Identify which cell holds the provided text, then report its (x, y) central coordinate. 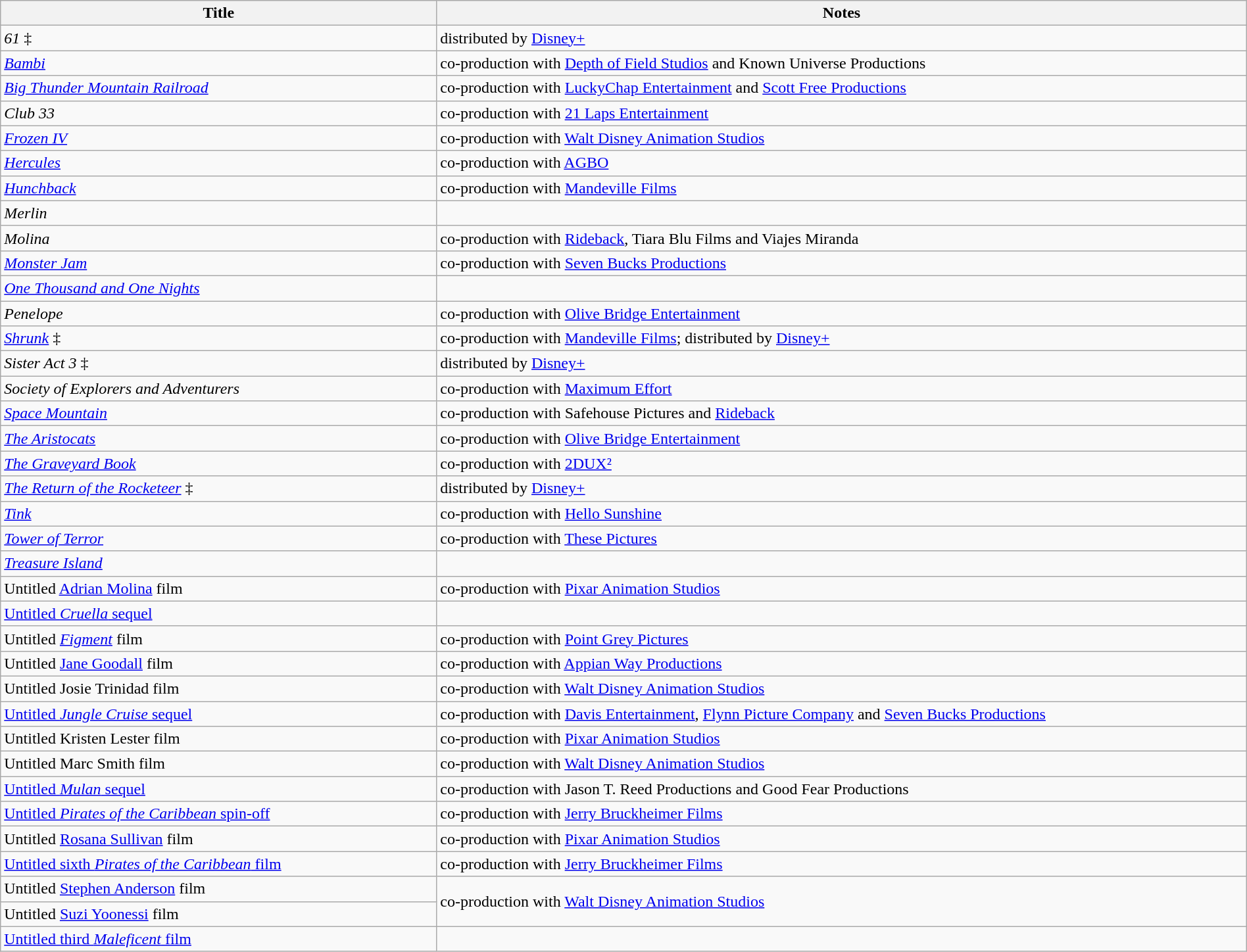
Untitled Rosana Sullivan film (218, 839)
Merlin (218, 213)
Society of Explorers and Adventurers (218, 389)
Untitled Marc Smith film (218, 764)
The Graveyard Book (218, 464)
Tower of Terror (218, 538)
co-production with Mandeville Films (842, 188)
Bambi (218, 63)
Tink (218, 513)
The Return of the Rocketeer ‡ (218, 488)
Shrunk ‡ (218, 339)
co-production with 21 Laps Entertainment (842, 113)
Molina (218, 238)
Frozen IV (218, 138)
co-production with Maximum Effort (842, 389)
Space Mountain (218, 414)
co-production with Appian Way Productions (842, 663)
co-production with AGBO (842, 163)
Untitled third Maleficent film (218, 939)
Untitled Kristen Lester film (218, 739)
Club 33 (218, 113)
co-production with Hello Sunshine (842, 513)
One Thousand and One Nights (218, 288)
Title (218, 13)
Untitled Josie Trinidad film (218, 688)
Untitled Jungle Cruise sequel (218, 713)
co-production with Depth of Field Studios and Known Universe Productions (842, 63)
61 ‡ (218, 38)
co-production with Safehouse Pictures and Rideback (842, 414)
Untitled Pirates of the Caribbean spin-off (218, 814)
co-production with Mandeville Films; distributed by Disney+ (842, 339)
Penelope (218, 314)
Untitled Stephen Anderson film (218, 889)
co-production with Seven Bucks Productions (842, 263)
co-production with Davis Entertainment, Flynn Picture Company and Seven Bucks Productions (842, 713)
Sister Act 3 ‡ (218, 364)
Treasure Island (218, 563)
Untitled Suzi Yoonessi film (218, 914)
co-production with 2DUX² (842, 464)
The Aristocats (218, 439)
co-production with LuckyChap Entertainment and Scott Free Productions (842, 88)
Notes (842, 13)
co-production with Point Grey Pictures (842, 638)
Untitled sixth Pirates of the Caribbean film (218, 864)
Monster Jam (218, 263)
Untitled Mulan sequel (218, 789)
Hunchback (218, 188)
Untitled Cruella sequel (218, 613)
Untitled Jane Goodall film (218, 663)
Untitled Adrian Molina film (218, 588)
co-production with Jason T. Reed Productions and Good Fear Productions (842, 789)
co-production with These Pictures (842, 538)
Untitled Figment film (218, 638)
Hercules (218, 163)
Big Thunder Mountain Railroad (218, 88)
co-production with Rideback, Tiara Blu Films and Viajes Miranda (842, 238)
